Locate the cell with the specified text and output its (x, y) center coordinate. 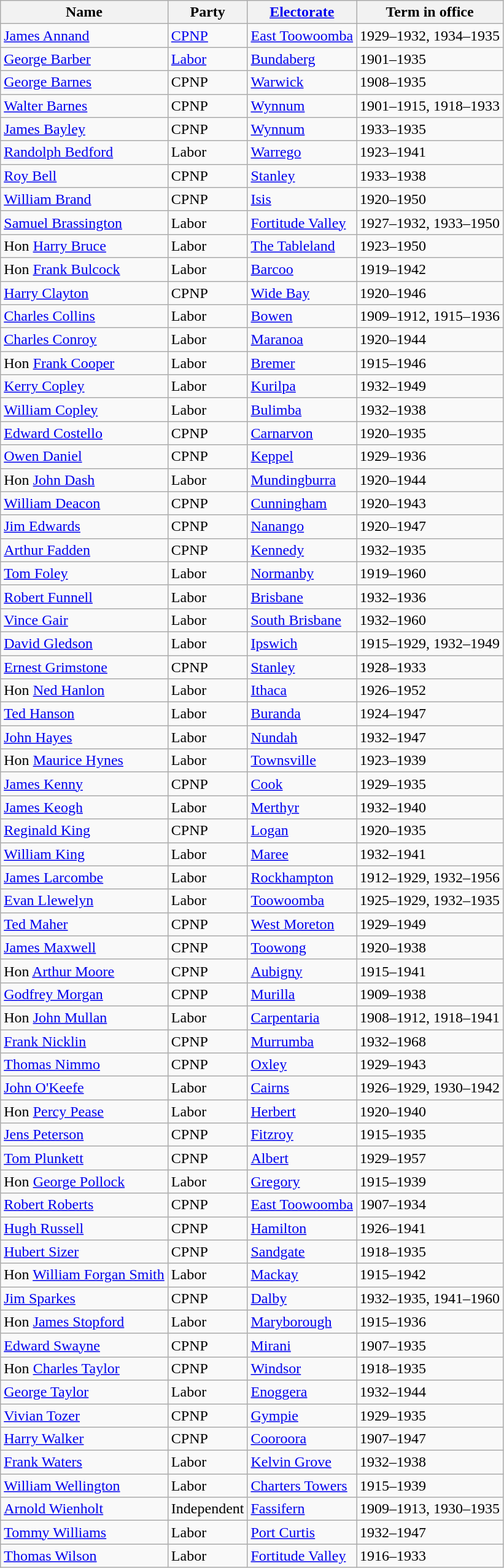
Warwick (302, 82)
1920–1938 (430, 947)
Randolph Bedford (85, 152)
Maree (302, 854)
1915–1929, 1932–1949 (430, 643)
Samuel Brassington (85, 222)
Nanango (302, 527)
1924–1947 (430, 714)
1909–1912, 1915–1936 (430, 316)
Bulimba (302, 410)
Reginald King (85, 831)
Jim Sparkes (85, 1298)
Logan (302, 831)
1926–1952 (430, 691)
Hon Arthur Moore (85, 971)
Roy Bell (85, 176)
1920–1943 (430, 503)
Ernest Grimstone (85, 667)
1915–1936 (430, 1322)
Arnold Wienholt (85, 1509)
Gregory (302, 1182)
1923–1941 (430, 152)
1932–1968 (430, 1041)
Robert Roberts (85, 1205)
Harry Walker (85, 1439)
1920–1947 (430, 527)
William Copley (85, 410)
1916–1933 (430, 1556)
South Brisbane (302, 620)
Walter Barnes (85, 106)
Buranda (302, 714)
1912–1929, 1932–1956 (430, 877)
1925–1929, 1932–1935 (430, 901)
James Annand (85, 36)
Enoggera (302, 1392)
1907–1935 (430, 1345)
Carnarvon (302, 433)
Mirani (302, 1345)
1932–1940 (430, 807)
Barcoo (302, 269)
1932–1944 (430, 1392)
Frank Nicklin (85, 1041)
1908–1912, 1918–1941 (430, 1017)
Toowong (302, 947)
1915–1942 (430, 1275)
Herbert (302, 1111)
1919–1942 (430, 269)
1915–1935 (430, 1135)
Kerry Copley (85, 386)
Hon Maurice Hynes (85, 761)
Wide Bay (302, 293)
Thomas Nimmo (85, 1065)
William King (85, 854)
Hon William Forgan Smith (85, 1275)
1926–1929, 1930–1942 (430, 1088)
Frank Waters (85, 1462)
Party (207, 12)
Fitzroy (302, 1135)
The Tableland (302, 246)
Toowoomba (302, 901)
1932–1936 (430, 597)
Hamilton (302, 1228)
Maryborough (302, 1322)
Isis (302, 199)
Nundah (302, 737)
Tommy Williams (85, 1532)
Maranoa (302, 340)
Hon Harry Bruce (85, 246)
1929–1949 (430, 924)
Hon John Mullan (85, 1017)
Tom Foley (85, 573)
Kelvin Grove (302, 1462)
1919–1960 (430, 573)
Charles Collins (85, 316)
Gympie (302, 1415)
1933–1938 (430, 176)
Warrego (302, 152)
Albert (302, 1158)
Electorate (302, 12)
Cook (302, 784)
1901–1935 (430, 59)
Windsor (302, 1368)
Fassifern (302, 1509)
Cunningham (302, 503)
1929–1957 (430, 1158)
Normanby (302, 573)
1907–1947 (430, 1439)
Mackay (302, 1275)
Hon Percy Pease (85, 1111)
Dalby (302, 1298)
1932–1949 (430, 386)
Tom Plunkett (85, 1158)
William Wellington (85, 1486)
Harry Clayton (85, 293)
Hubert Sizer (85, 1252)
1907–1934 (430, 1205)
Kurilpa (302, 386)
1909–1913, 1930–1935 (430, 1509)
1927–1932, 1933–1950 (430, 222)
West Moreton (302, 924)
Owen Daniel (85, 457)
John Hayes (85, 737)
1920–1946 (430, 293)
Port Curtis (302, 1532)
1928–1933 (430, 667)
Bowen (302, 316)
William Deacon (85, 503)
George Barnes (85, 82)
George Barber (85, 59)
Hon Ned Hanlon (85, 691)
1929–1936 (430, 457)
1923–1950 (430, 246)
Evan Llewelyn (85, 901)
Carpentaria (302, 1017)
Charters Towers (302, 1486)
Cairns (302, 1088)
1932–1941 (430, 854)
1915–1946 (430, 363)
Oxley (302, 1065)
David Gledson (85, 643)
Name (85, 12)
James Keogh (85, 807)
Kennedy (302, 550)
Bremer (302, 363)
1932–1935 (430, 550)
1901–1915, 1918–1933 (430, 106)
Sandgate (302, 1252)
Murilla (302, 994)
Term in office (430, 12)
Brisbane (302, 597)
James Bayley (85, 129)
James Maxwell (85, 947)
Rockhampton (302, 877)
Vivian Tozer (85, 1415)
Jim Edwards (85, 527)
Edward Costello (85, 433)
1920–1950 (430, 199)
1929–1932, 1934–1935 (430, 36)
Cooroora (302, 1439)
Vince Gair (85, 620)
1923–1939 (430, 761)
Hugh Russell (85, 1228)
Thomas Wilson (85, 1556)
Hon Charles Taylor (85, 1368)
Keppel (302, 457)
James Kenny (85, 784)
1915–1941 (430, 971)
1909–1938 (430, 994)
1908–1935 (430, 82)
1933–1935 (430, 129)
Charles Conroy (85, 340)
Murrumba (302, 1041)
1932–1935, 1941–1960 (430, 1298)
James Larcombe (85, 877)
Hon Frank Cooper (85, 363)
Godfrey Morgan (85, 994)
Aubigny (302, 971)
1932–1960 (430, 620)
Mundingburra (302, 480)
Townsville (302, 761)
1929–1943 (430, 1065)
Ipswich (302, 643)
Ted Hanson (85, 714)
Bundaberg (302, 59)
1920–1940 (430, 1111)
1926–1941 (430, 1228)
Arthur Fadden (85, 550)
Edward Swayne (85, 1345)
William Brand (85, 199)
Hon John Dash (85, 480)
Hon Frank Bulcock (85, 269)
Jens Peterson (85, 1135)
Ithaca (302, 691)
John O'Keefe (85, 1088)
Hon George Pollock (85, 1182)
Robert Funnell (85, 597)
Hon James Stopford (85, 1322)
George Taylor (85, 1392)
Independent (207, 1509)
Merthyr (302, 807)
Ted Maher (85, 924)
